Find where the given text appears and provide that cell's center as (X, Y) coordinate. 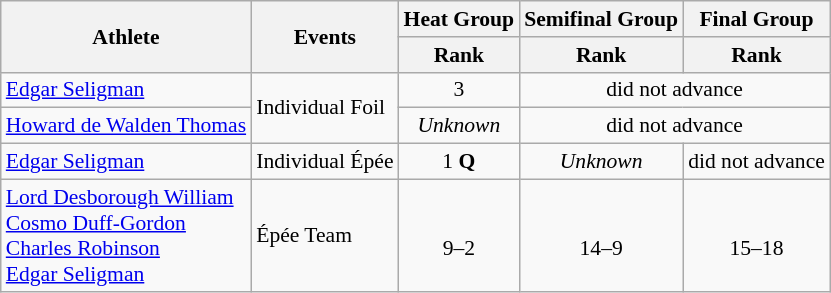
Heat Group (460, 19)
Individual Foil (324, 108)
Individual Épée (324, 162)
1 Q (460, 162)
Lord Desborough WilliamCosmo Duff-GordonCharles RobinsonEdgar Seligman (126, 235)
Semifinal Group (601, 19)
Howard de Walden Thomas (126, 126)
Épée Team (324, 235)
3 (460, 90)
Events (324, 36)
Final Group (756, 19)
Athlete (126, 36)
14–9 (601, 235)
9–2 (460, 235)
15–18 (756, 235)
